Capture the cell that displays the provided text and extract its [x, y] central coordinate. 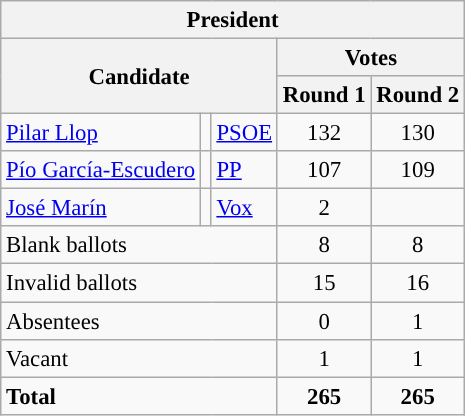
132 [324, 133]
President [233, 20]
Vacant [140, 358]
PSOE [244, 133]
16 [418, 283]
Round 1 [324, 95]
107 [324, 170]
Invalid ballots [140, 283]
José Marín [101, 208]
Candidate [140, 76]
2 [324, 208]
109 [418, 170]
Absentees [140, 321]
Vox [244, 208]
PP [244, 170]
Pilar Llop [101, 133]
Pío García-Escudero [101, 170]
Votes [370, 58]
15 [324, 283]
130 [418, 133]
Total [140, 396]
Round 2 [418, 95]
0 [324, 321]
Blank ballots [140, 245]
